For the text-containing cell, return its midpoint in [x, y] coordinate format. 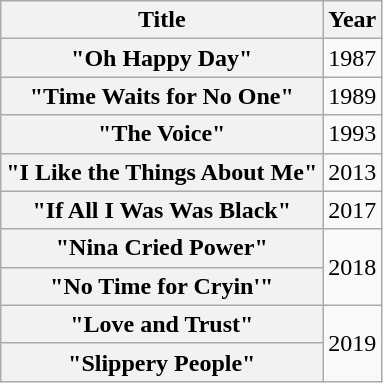
2019 [352, 343]
Year [352, 20]
"If All I Was Was Black" [162, 210]
"Oh Happy Day" [162, 58]
2013 [352, 172]
"Nina Cried Power" [162, 248]
"Time Waits for No One" [162, 96]
"I Like the Things About Me" [162, 172]
"Slippery People" [162, 362]
2017 [352, 210]
2018 [352, 267]
"No Time for Cryin'" [162, 286]
1993 [352, 134]
Title [162, 20]
"Love and Trust" [162, 324]
1989 [352, 96]
1987 [352, 58]
"The Voice" [162, 134]
